Locate the cell with the specified text and output its (X, Y) center coordinate. 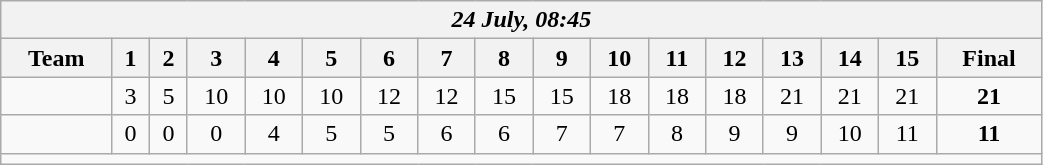
1 (131, 58)
13 (792, 58)
24 July, 08:45 (522, 20)
2 (169, 58)
Team (56, 58)
Final (989, 58)
14 (850, 58)
